From the cell containing the given text, extract its center point as [X, Y] coordinate. 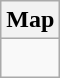
Map [30, 20]
